Capture the cell that displays the provided text and extract its [x, y] central coordinate. 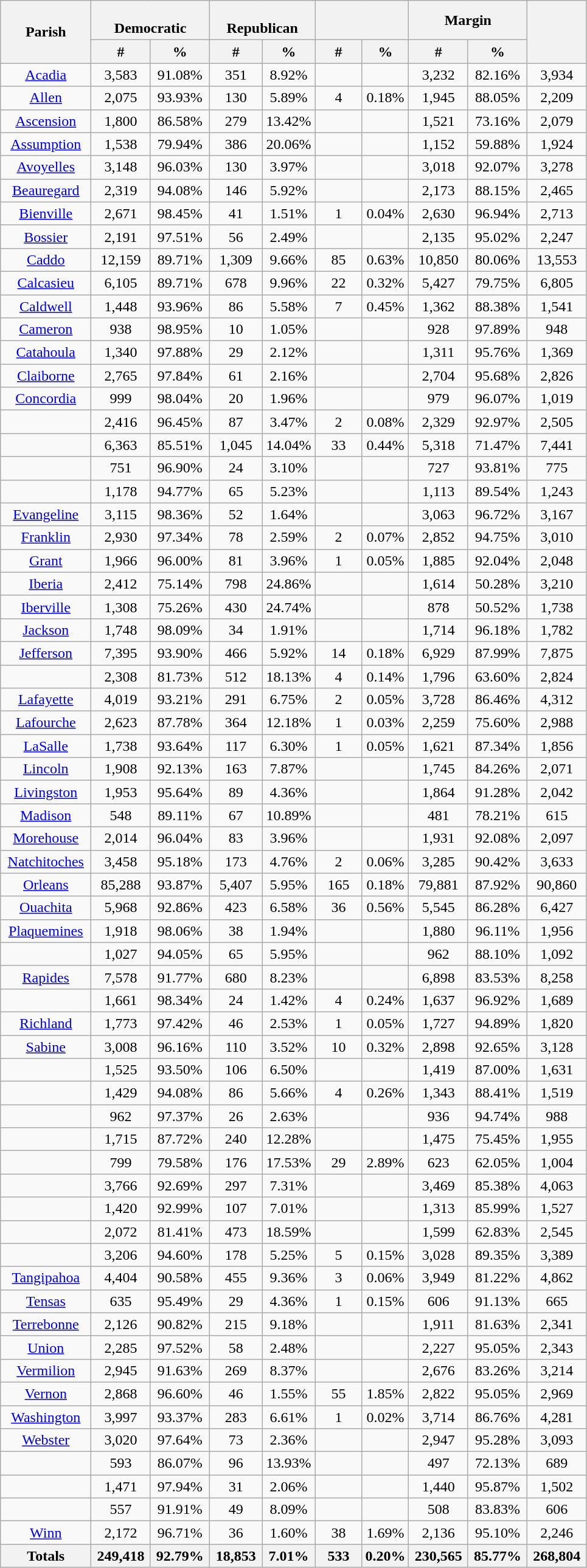
93.93% [180, 98]
92.79% [180, 1556]
83.26% [498, 1370]
3,063 [438, 514]
96.94% [498, 213]
2,505 [557, 422]
92.13% [180, 769]
Allen [46, 98]
4,312 [557, 700]
67 [236, 815]
13.93% [288, 1463]
Vermilion [46, 1370]
4.76% [288, 862]
9.36% [288, 1278]
107 [236, 1209]
3,167 [557, 514]
2,822 [438, 1394]
173 [236, 862]
7,441 [557, 445]
94.74% [498, 1116]
2,227 [438, 1347]
351 [236, 75]
466 [236, 653]
94.77% [180, 491]
3,206 [120, 1255]
85,288 [120, 885]
1,362 [438, 306]
20 [236, 399]
83.53% [498, 977]
Caddo [46, 260]
Lincoln [46, 769]
2,075 [120, 98]
6,105 [120, 283]
97.51% [180, 237]
6.30% [288, 746]
78.21% [498, 815]
283 [236, 1417]
1,502 [557, 1487]
7,578 [120, 977]
268,804 [557, 1556]
3.10% [288, 468]
0.02% [386, 1417]
1,966 [120, 561]
1,448 [120, 306]
94.60% [180, 1255]
95.87% [498, 1487]
87 [236, 422]
0.24% [386, 1000]
79.75% [498, 283]
81.22% [498, 1278]
3,583 [120, 75]
1,004 [557, 1162]
3,469 [438, 1186]
1.85% [386, 1394]
Parish [46, 32]
297 [236, 1186]
Lafayette [46, 700]
Ouachita [46, 908]
178 [236, 1255]
87.34% [498, 746]
3,458 [120, 862]
2,898 [438, 1046]
Ascension [46, 121]
90.58% [180, 1278]
1,243 [557, 491]
481 [438, 815]
96.90% [180, 468]
0.56% [386, 908]
1,429 [120, 1093]
1,475 [438, 1139]
215 [236, 1324]
Terrebonne [46, 1324]
1,527 [557, 1209]
2.59% [288, 537]
110 [236, 1046]
58 [236, 1347]
3,010 [557, 537]
86.76% [498, 1417]
97.89% [498, 330]
2.53% [288, 1023]
1,113 [438, 491]
1,773 [120, 1023]
2,988 [557, 723]
98.34% [180, 1000]
91.77% [180, 977]
Republican [262, 21]
91.08% [180, 75]
87.00% [498, 1070]
988 [557, 1116]
1,864 [438, 792]
2,126 [120, 1324]
6.58% [288, 908]
86.46% [498, 700]
Rapides [46, 977]
5,407 [236, 885]
2,209 [557, 98]
Madison [46, 815]
3,285 [438, 862]
557 [120, 1510]
95.49% [180, 1301]
0.08% [386, 422]
2,416 [120, 422]
Claiborne [46, 376]
87.72% [180, 1139]
Morehouse [46, 838]
Tangipahoa [46, 1278]
1,714 [438, 630]
999 [120, 399]
Catahoula [46, 353]
1,885 [438, 561]
98.04% [180, 399]
2,824 [557, 677]
1,369 [557, 353]
727 [438, 468]
1,955 [557, 1139]
82.16% [498, 75]
Caldwell [46, 306]
3,934 [557, 75]
6.75% [288, 700]
1,748 [120, 630]
3,008 [120, 1046]
1,908 [120, 769]
94.89% [498, 1023]
1,519 [557, 1093]
455 [236, 1278]
2,868 [120, 1394]
1,661 [120, 1000]
20.06% [288, 144]
5.23% [288, 491]
92.86% [180, 908]
473 [236, 1232]
Evangeline [46, 514]
8.09% [288, 1510]
593 [120, 1463]
0.44% [386, 445]
5.58% [288, 306]
2,630 [438, 213]
12,159 [120, 260]
Tensas [46, 1301]
2,623 [120, 723]
6,929 [438, 653]
75.14% [180, 584]
85.99% [498, 1209]
1.96% [288, 399]
61 [236, 376]
92.07% [498, 167]
3,633 [557, 862]
97.84% [180, 376]
2,341 [557, 1324]
1,419 [438, 1070]
979 [438, 399]
8.37% [288, 1370]
18.59% [288, 1232]
680 [236, 977]
2,048 [557, 561]
10,850 [438, 260]
2,136 [438, 1533]
Richland [46, 1023]
12.28% [288, 1139]
1,521 [438, 121]
508 [438, 1510]
79.58% [180, 1162]
240 [236, 1139]
4,063 [557, 1186]
95.28% [498, 1440]
1,340 [120, 353]
93.96% [180, 306]
1,440 [438, 1487]
86.28% [498, 908]
96.18% [498, 630]
Union [46, 1347]
1,621 [438, 746]
86.07% [180, 1463]
79,881 [438, 885]
62.83% [498, 1232]
Jackson [46, 630]
26 [236, 1116]
2,765 [120, 376]
291 [236, 700]
1,956 [557, 931]
3,997 [120, 1417]
2,945 [120, 1370]
24.86% [288, 584]
95.18% [180, 862]
775 [557, 468]
Bienville [46, 213]
635 [120, 1301]
1,311 [438, 353]
86.58% [180, 121]
93.21% [180, 700]
84.26% [498, 769]
948 [557, 330]
96.60% [180, 1394]
Winn [46, 1533]
92.97% [498, 422]
83 [236, 838]
73 [236, 1440]
3,232 [438, 75]
1,614 [438, 584]
1,538 [120, 144]
88.41% [498, 1093]
LaSalle [46, 746]
22 [338, 283]
4,019 [120, 700]
938 [120, 330]
Avoyelles [46, 167]
798 [236, 584]
41 [236, 213]
3,278 [557, 167]
96.07% [498, 399]
279 [236, 121]
17.53% [288, 1162]
1,471 [120, 1487]
2,246 [557, 1533]
96.11% [498, 931]
2,247 [557, 237]
87.99% [498, 653]
81.41% [180, 1232]
1,313 [438, 1209]
80.06% [498, 260]
146 [236, 190]
1,092 [557, 954]
Bossier [46, 237]
90,860 [557, 885]
83.83% [498, 1510]
33 [338, 445]
Grant [46, 561]
0.63% [386, 260]
3 [338, 1278]
Iberville [46, 607]
8,258 [557, 977]
4,281 [557, 1417]
81.63% [498, 1324]
2.63% [288, 1116]
85.38% [498, 1186]
91.13% [498, 1301]
7.87% [288, 769]
98.06% [180, 931]
98.09% [180, 630]
96.92% [498, 1000]
497 [438, 1463]
1,796 [438, 677]
96.71% [180, 1533]
1,931 [438, 838]
96.04% [180, 838]
91.28% [498, 792]
Iberia [46, 584]
386 [236, 144]
13,553 [557, 260]
93.64% [180, 746]
97.64% [180, 1440]
Lafourche [46, 723]
2,704 [438, 376]
106 [236, 1070]
2,676 [438, 1370]
98.36% [180, 514]
1,541 [557, 306]
2,191 [120, 237]
0.04% [386, 213]
2.49% [288, 237]
95.64% [180, 792]
93.37% [180, 1417]
1,856 [557, 746]
2.06% [288, 1487]
6,363 [120, 445]
97.34% [180, 537]
7.31% [288, 1186]
Jefferson [46, 653]
88.38% [498, 306]
928 [438, 330]
0.03% [386, 723]
95.76% [498, 353]
13.42% [288, 121]
Plaquemines [46, 931]
2,545 [557, 1232]
93.81% [498, 468]
9.96% [288, 283]
2.48% [288, 1347]
678 [236, 283]
85.51% [180, 445]
1.64% [288, 514]
1,631 [557, 1070]
31 [236, 1487]
665 [557, 1301]
14 [338, 653]
10.89% [288, 815]
24.74% [288, 607]
94.75% [498, 537]
1.05% [288, 330]
1,637 [438, 1000]
7,875 [557, 653]
615 [557, 815]
71.47% [498, 445]
1,152 [438, 144]
5,318 [438, 445]
52 [236, 514]
96 [236, 1463]
18,853 [236, 1556]
430 [236, 607]
1,019 [557, 399]
93.90% [180, 653]
85 [338, 260]
12.18% [288, 723]
2,713 [557, 213]
2.12% [288, 353]
3,128 [557, 1046]
3,093 [557, 1440]
Orleans [46, 885]
1.94% [288, 931]
3,949 [438, 1278]
1,715 [120, 1139]
9.18% [288, 1324]
92.69% [180, 1186]
89.11% [180, 815]
95.68% [498, 376]
1,918 [120, 931]
49 [236, 1510]
2.16% [288, 376]
2.89% [386, 1162]
2,172 [120, 1533]
6.61% [288, 1417]
269 [236, 1370]
96.72% [498, 514]
5,545 [438, 908]
81 [236, 561]
2,285 [120, 1347]
97.52% [180, 1347]
1.60% [288, 1533]
623 [438, 1162]
92.08% [498, 838]
92.99% [180, 1209]
1.42% [288, 1000]
89.35% [498, 1255]
3.52% [288, 1046]
Natchitoches [46, 862]
73.16% [498, 121]
3,214 [557, 1370]
751 [120, 468]
2,465 [557, 190]
97.88% [180, 353]
Democratic [151, 21]
1,945 [438, 98]
93.87% [180, 885]
Margin [468, 21]
1,782 [557, 630]
4,404 [120, 1278]
Calcasieu [46, 283]
2,947 [438, 1440]
364 [236, 723]
0.14% [386, 677]
0.26% [386, 1093]
8.92% [288, 75]
72.13% [498, 1463]
8.23% [288, 977]
2,072 [120, 1232]
Franklin [46, 537]
2,135 [438, 237]
Vernon [46, 1394]
1,525 [120, 1070]
96.16% [180, 1046]
5.25% [288, 1255]
1.55% [288, 1394]
165 [338, 885]
89 [236, 792]
2,969 [557, 1394]
2,308 [120, 677]
1,308 [120, 607]
3,389 [557, 1255]
34 [236, 630]
1,420 [120, 1209]
75.26% [180, 607]
5.66% [288, 1093]
3,115 [120, 514]
2,319 [120, 190]
6,427 [557, 908]
7 [338, 306]
7,395 [120, 653]
79.94% [180, 144]
1,045 [236, 445]
6,898 [438, 977]
Concordia [46, 399]
2,097 [557, 838]
56 [236, 237]
88.15% [498, 190]
Beauregard [46, 190]
92.04% [498, 561]
94.05% [180, 954]
2,079 [557, 121]
2,259 [438, 723]
3,148 [120, 167]
1,745 [438, 769]
63.60% [498, 677]
98.95% [180, 330]
Assumption [46, 144]
512 [236, 677]
176 [236, 1162]
2,671 [120, 213]
5 [338, 1255]
93.50% [180, 1070]
62.05% [498, 1162]
249,418 [120, 1556]
1,820 [557, 1023]
88.05% [498, 98]
Livingston [46, 792]
98.45% [180, 213]
0.20% [386, 1556]
689 [557, 1463]
97.42% [180, 1023]
3,766 [120, 1186]
1.91% [288, 630]
533 [338, 1556]
Cameron [46, 330]
1.51% [288, 213]
5,427 [438, 283]
1,911 [438, 1324]
78 [236, 537]
3,210 [557, 584]
6.50% [288, 1070]
50.52% [498, 607]
2,329 [438, 422]
Acadia [46, 75]
87.92% [498, 885]
3,018 [438, 167]
75.60% [498, 723]
1,599 [438, 1232]
87.78% [180, 723]
1,027 [120, 954]
1,800 [120, 121]
1,343 [438, 1093]
96.00% [180, 561]
96.03% [180, 167]
18.13% [288, 677]
1,880 [438, 931]
97.94% [180, 1487]
2.36% [288, 1440]
117 [236, 746]
85.77% [498, 1556]
5.89% [288, 98]
97.37% [180, 1116]
89.54% [498, 491]
3,020 [120, 1440]
2,930 [120, 537]
1,953 [120, 792]
1,309 [236, 260]
1,924 [557, 144]
2,173 [438, 190]
0.45% [386, 306]
3,714 [438, 1417]
55 [338, 1394]
2,412 [120, 584]
3.97% [288, 167]
5,968 [120, 908]
230,565 [438, 1556]
4,862 [557, 1278]
59.88% [498, 144]
95.02% [498, 237]
878 [438, 607]
96.45% [180, 422]
2,826 [557, 376]
423 [236, 908]
799 [120, 1162]
2,071 [557, 769]
50.28% [498, 584]
6,805 [557, 283]
Sabine [46, 1046]
3,028 [438, 1255]
Webster [46, 1440]
2,042 [557, 792]
936 [438, 1116]
75.45% [498, 1139]
81.73% [180, 677]
14.04% [288, 445]
2,014 [120, 838]
1,689 [557, 1000]
3,728 [438, 700]
1.69% [386, 1533]
1,178 [120, 491]
0.07% [386, 537]
3.47% [288, 422]
9.66% [288, 260]
92.65% [498, 1046]
2,343 [557, 1347]
90.82% [180, 1324]
548 [120, 815]
1,727 [438, 1023]
2,852 [438, 537]
88.10% [498, 954]
Totals [46, 1556]
95.10% [498, 1533]
91.63% [180, 1370]
163 [236, 769]
91.91% [180, 1510]
90.42% [498, 862]
Washington [46, 1417]
